Locate the cell with the specified text and output its (x, y) center coordinate. 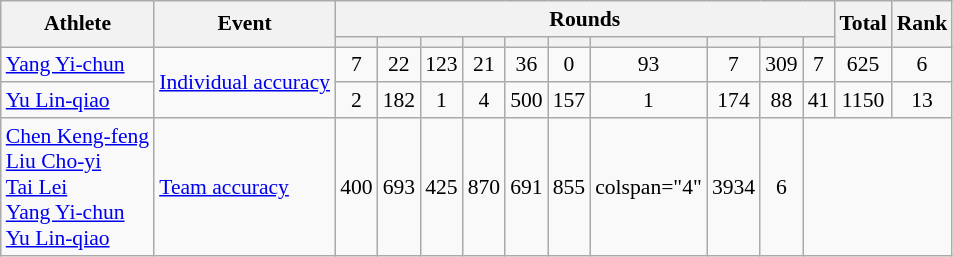
870 (484, 187)
36 (526, 65)
400 (356, 187)
4 (484, 101)
691 (526, 187)
Total (862, 24)
174 (734, 101)
625 (862, 65)
309 (782, 65)
Event (244, 24)
182 (400, 101)
22 (400, 65)
693 (400, 187)
Yang Yi-chun (78, 65)
21 (484, 65)
123 (442, 65)
88 (782, 101)
1150 (862, 101)
93 (648, 65)
Individual accuracy (244, 82)
3934 (734, 187)
Rounds (584, 19)
41 (819, 101)
855 (570, 187)
425 (442, 187)
0 (570, 65)
Athlete (78, 24)
2 (356, 101)
13 (922, 101)
500 (526, 101)
157 (570, 101)
Yu Lin-qiao (78, 101)
Team accuracy (244, 187)
colspan="4" (648, 187)
Chen Keng-fengLiu Cho-yiTai LeiYang Yi-chunYu Lin-qiao (78, 187)
Rank (922, 24)
